Identify which cell holds the provided text, then report its (X, Y) central coordinate. 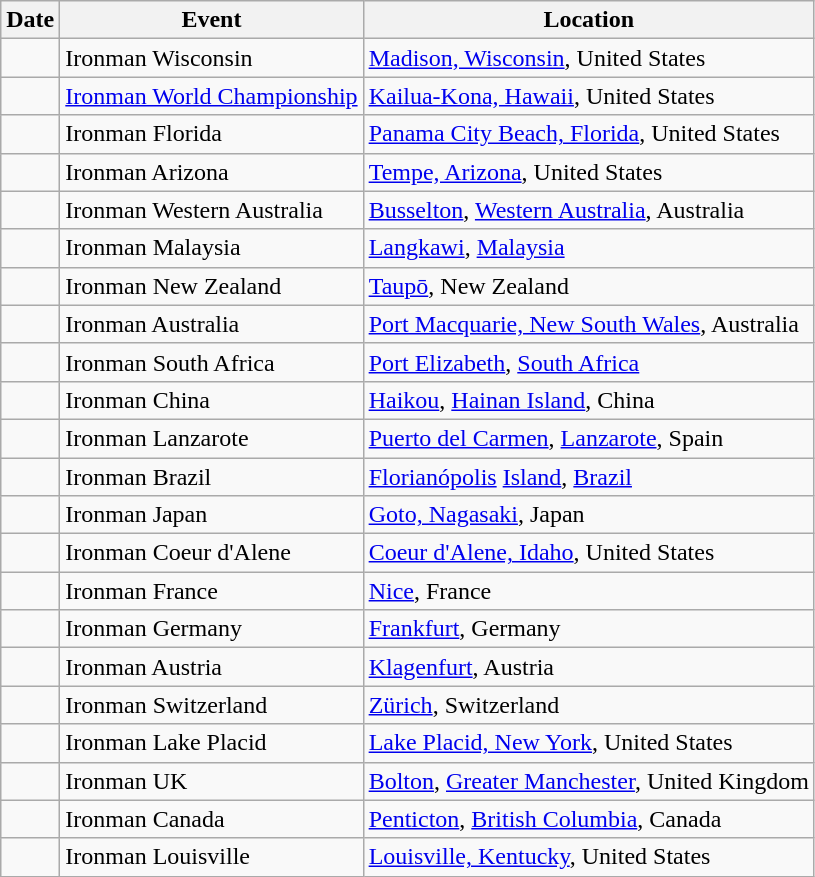
Ironman Wisconsin (212, 58)
Port Macquarie, New South Wales, Australia (588, 324)
Nice, France (588, 591)
Ironman Lake Placid (212, 743)
Taupō, New Zealand (588, 286)
Port Elizabeth, South Africa (588, 362)
Goto, Nagasaki, Japan (588, 515)
Ironman Western Australia (212, 210)
Ironman Florida (212, 134)
Ironman Brazil (212, 477)
Ironman Austria (212, 667)
Coeur d'Alene, Idaho, United States (588, 553)
Haikou, Hainan Island, China (588, 400)
Ironman Switzerland (212, 705)
Panama City Beach, Florida, United States (588, 134)
Lake Placid, New York, United States (588, 743)
Ironman Germany (212, 629)
Kailua-Kona, Hawaii, United States (588, 96)
Ironman World Championship (212, 96)
Ironman New Zealand (212, 286)
Puerto del Carmen, Lanzarote, Spain (588, 438)
Florianópolis Island, Brazil (588, 477)
Ironman Coeur d'Alene (212, 553)
Ironman China (212, 400)
Ironman Louisville (212, 857)
Louisville, Kentucky, United States (588, 857)
Zürich, Switzerland (588, 705)
Tempe, Arizona, United States (588, 172)
Date (30, 20)
Klagenfurt, Austria (588, 667)
Penticton, British Columbia, Canada (588, 819)
Frankfurt, Germany (588, 629)
Ironman Malaysia (212, 248)
Bolton, Greater Manchester, United Kingdom (588, 781)
Event (212, 20)
Madison, Wisconsin, United States (588, 58)
Ironman France (212, 591)
Location (588, 20)
Ironman Canada (212, 819)
Ironman Japan (212, 515)
Langkawi, Malaysia (588, 248)
Busselton, Western Australia, Australia (588, 210)
Ironman Australia (212, 324)
Ironman Arizona (212, 172)
Ironman UK (212, 781)
Ironman South Africa (212, 362)
Ironman Lanzarote (212, 438)
